Provide the (X, Y) coordinate of the cell's center where the given text is located.  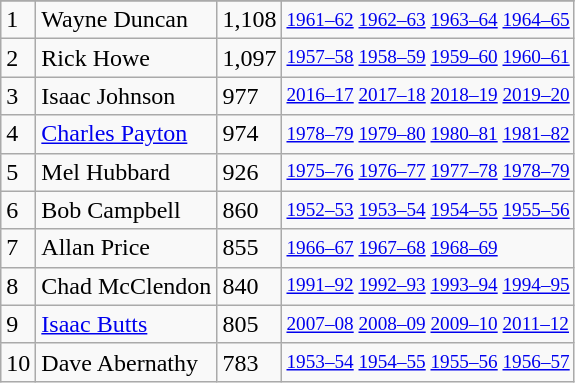
840 (250, 286)
4 (18, 134)
5 (18, 172)
1 (18, 20)
Dave Abernathy (126, 362)
1978–79 1979–80 1980–81 1981–82 (428, 134)
Mel Hubbard (126, 172)
7 (18, 248)
6 (18, 210)
2016–17 2017–18 2018–19 2019–20 (428, 96)
3 (18, 96)
1966–67 1967–68 1968–69 (428, 248)
1975–76 1976–77 1977–78 1978–79 (428, 172)
Bob Campbell (126, 210)
783 (250, 362)
Chad McClendon (126, 286)
1957–58 1958–59 1959–60 1960–61 (428, 58)
8 (18, 286)
Allan Price (126, 248)
926 (250, 172)
1952–53 1953–54 1954–55 1955–56 (428, 210)
Wayne Duncan (126, 20)
1991–92 1992–93 1993–94 1994–95 (428, 286)
860 (250, 210)
9 (18, 324)
1953–54 1954–55 1955–56 1956–57 (428, 362)
1961–62 1962–63 1963–64 1964–65 (428, 20)
Charles Payton (126, 134)
1,108 (250, 20)
977 (250, 96)
805 (250, 324)
974 (250, 134)
Isaac Johnson (126, 96)
1,097 (250, 58)
2007–08 2008–09 2009–10 2011–12 (428, 324)
Rick Howe (126, 58)
855 (250, 248)
10 (18, 362)
Isaac Butts (126, 324)
2 (18, 58)
